Scan for the cell matching the given text and deliver its (x, y) coordinate at center. 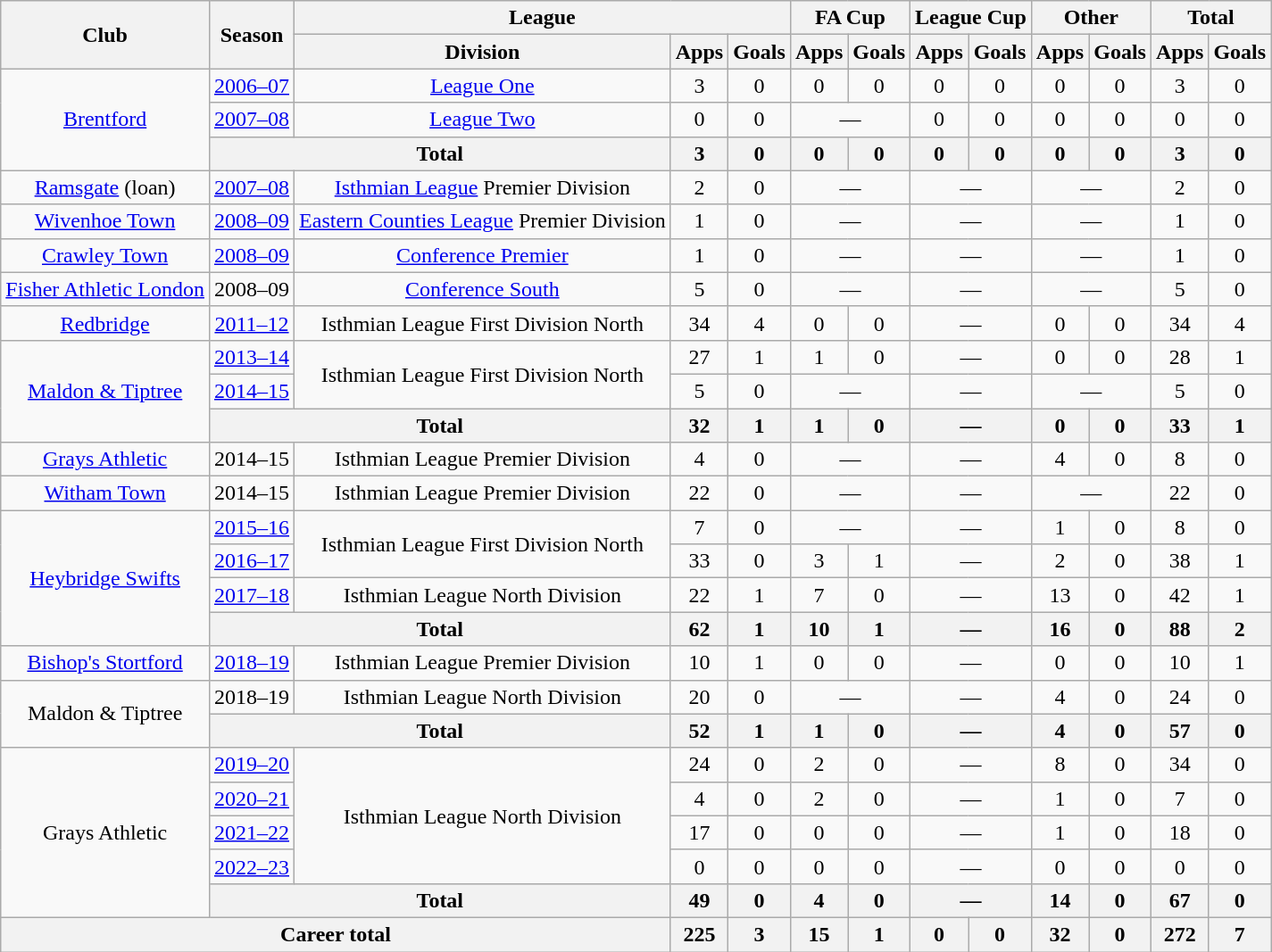
Redbridge (105, 323)
League One (483, 86)
67 (1179, 900)
49 (699, 900)
Eastern Counties League Premier Division (483, 221)
2020–21 (252, 799)
2017–18 (252, 595)
17 (699, 832)
2015–16 (252, 527)
57 (1179, 731)
2016–17 (252, 561)
16 (1060, 629)
Bishop's Stortford (105, 663)
27 (699, 357)
13 (1060, 595)
18 (1179, 832)
42 (1179, 595)
Ramsgate (loan) (105, 187)
League Cup (971, 18)
Witham Town (105, 493)
Conference Premier (483, 255)
Fisher Athletic London (105, 289)
28 (1179, 357)
Wivenhoe Town (105, 221)
272 (1179, 934)
Division (483, 52)
15 (819, 934)
FA Cup (850, 18)
Conference South (483, 289)
225 (699, 934)
League Two (483, 120)
2011–12 (252, 323)
38 (1179, 561)
Heybridge Swifts (105, 578)
20 (699, 697)
Other (1091, 18)
88 (1179, 629)
2022–23 (252, 866)
2019–20 (252, 765)
2021–22 (252, 832)
2006–07 (252, 86)
62 (699, 629)
Crawley Town (105, 255)
Brentford (105, 120)
Season (252, 35)
Club (105, 35)
14 (1060, 900)
League (543, 18)
52 (699, 731)
Career total (336, 934)
2013–14 (252, 357)
